From the cell containing the given text, extract its center point as (X, Y) coordinate. 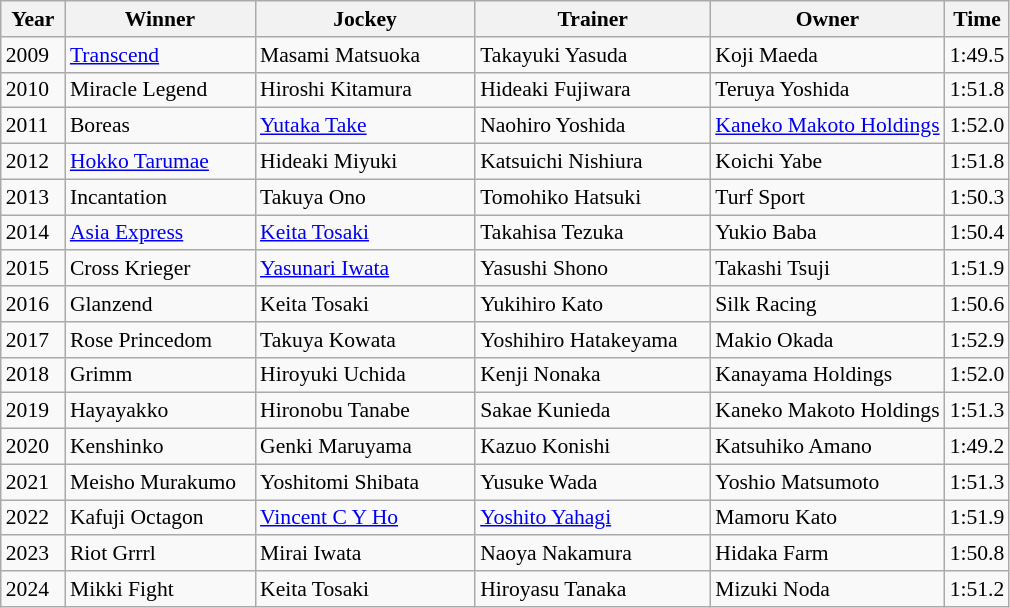
Katsuichi Nishiura (592, 162)
2023 (33, 554)
Yusuke Wada (592, 482)
Jockey (365, 19)
Transcend (160, 55)
1:50.4 (978, 233)
Naoya Nakamura (592, 554)
1:50.8 (978, 554)
Hiroyuki Uchida (365, 375)
Kenji Nonaka (592, 375)
Katsuhiko Amano (827, 447)
2014 (33, 233)
2019 (33, 411)
Yoshihiro Hatakeyama (592, 340)
Hiroshi Kitamura (365, 90)
Mirai Iwata (365, 554)
Hideaki Fujiwara (592, 90)
1:49.5 (978, 55)
Yoshito Yahagi (592, 518)
Yutaka Take (365, 126)
Winner (160, 19)
1:49.2 (978, 447)
Riot Grrrl (160, 554)
Year (33, 19)
1:50.3 (978, 197)
Hidaka Farm (827, 554)
Miracle Legend (160, 90)
Silk Racing (827, 304)
Glanzend (160, 304)
Mizuki Noda (827, 589)
Owner (827, 19)
2016 (33, 304)
2018 (33, 375)
Mikki Fight (160, 589)
Yukio Baba (827, 233)
Takuya Ono (365, 197)
2009 (33, 55)
2022 (33, 518)
Koichi Yabe (827, 162)
Rose Princedom (160, 340)
2021 (33, 482)
Meisho Murakumo (160, 482)
1:52.9 (978, 340)
Kazuo Konishi (592, 447)
Takayuki Yasuda (592, 55)
Naohiro Yoshida (592, 126)
1:51.2 (978, 589)
Trainer (592, 19)
Makio Okada (827, 340)
2013 (33, 197)
Asia Express (160, 233)
Teruya Yoshida (827, 90)
Turf Sport (827, 197)
Yasushi Shono (592, 269)
Kenshinko (160, 447)
Time (978, 19)
2011 (33, 126)
2020 (33, 447)
Hiroyasu Tanaka (592, 589)
Yoshio Matsumoto (827, 482)
Masami Matsuoka (365, 55)
2024 (33, 589)
Koji Maeda (827, 55)
Vincent C Y Ho (365, 518)
Hayayakko (160, 411)
1:50.6 (978, 304)
Yoshitomi Shibata (365, 482)
2015 (33, 269)
Grimm (160, 375)
Kanayama Holdings (827, 375)
Boreas (160, 126)
Hideaki Miyuki (365, 162)
Takahisa Tezuka (592, 233)
Hokko Tarumae (160, 162)
Mamoru Kato (827, 518)
Hironobu Tanabe (365, 411)
Genki Maruyama (365, 447)
2010 (33, 90)
Yukihiro Kato (592, 304)
Kafuji Octagon (160, 518)
Sakae Kunieda (592, 411)
Incantation (160, 197)
2012 (33, 162)
Takuya Kowata (365, 340)
Yasunari Iwata (365, 269)
Tomohiko Hatsuki (592, 197)
2017 (33, 340)
Takashi Tsuji (827, 269)
Cross Krieger (160, 269)
